Determine the (X, Y) coordinate at the center of the cell enclosing the given text.  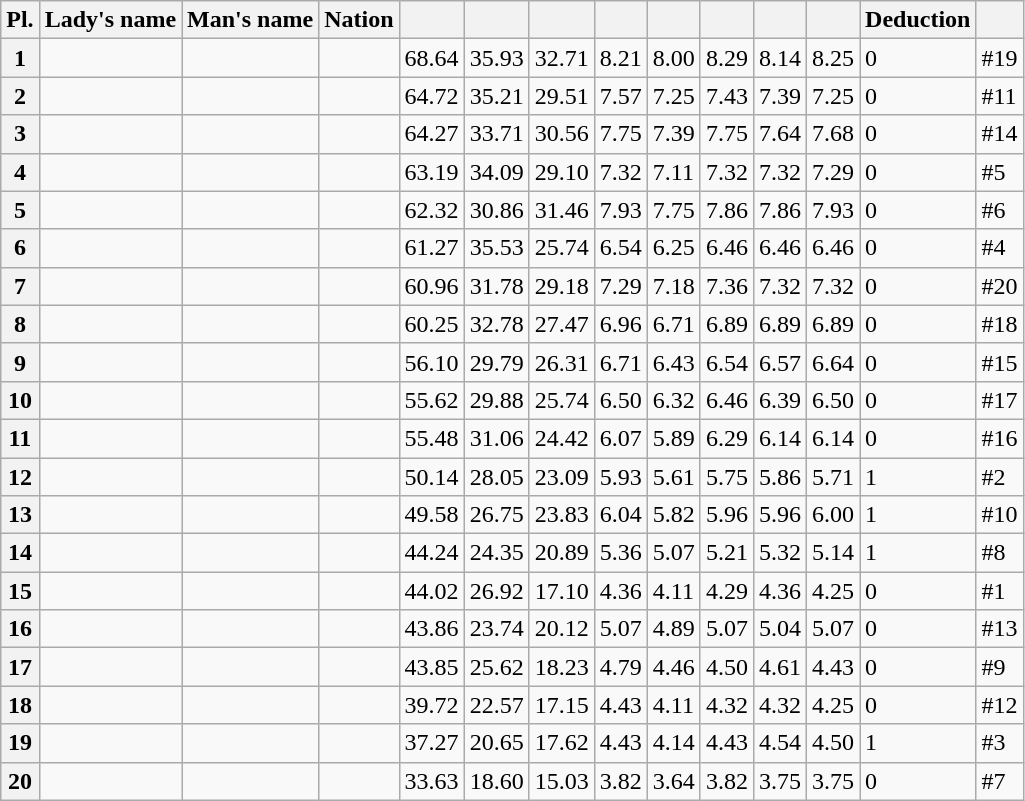
5 (20, 210)
7.18 (674, 286)
56.10 (432, 362)
5.82 (674, 515)
#6 (1000, 210)
44.24 (432, 553)
5.89 (674, 438)
23.09 (562, 477)
55.48 (432, 438)
29.79 (496, 362)
7.43 (726, 96)
17.15 (562, 705)
31.06 (496, 438)
49.58 (432, 515)
44.02 (432, 591)
11 (20, 438)
6.07 (620, 438)
4.54 (780, 743)
32.71 (562, 58)
17 (20, 667)
26.75 (496, 515)
13 (20, 515)
15 (20, 591)
7.57 (620, 96)
20.12 (562, 629)
5.93 (620, 477)
7.11 (674, 172)
50.14 (432, 477)
18.60 (496, 781)
24.35 (496, 553)
12 (20, 477)
6.04 (620, 515)
8.14 (780, 58)
Lady's name (110, 20)
#7 (1000, 781)
#18 (1000, 324)
6.64 (832, 362)
17.10 (562, 591)
29.10 (562, 172)
18 (20, 705)
#1 (1000, 591)
39.72 (432, 705)
5.36 (620, 553)
7 (20, 286)
7.68 (832, 134)
20.89 (562, 553)
18.23 (562, 667)
#10 (1000, 515)
20 (20, 781)
Pl. (20, 20)
14 (20, 553)
4.14 (674, 743)
#4 (1000, 248)
24.42 (562, 438)
31.46 (562, 210)
#20 (1000, 286)
#12 (1000, 705)
27.47 (562, 324)
30.56 (562, 134)
33.63 (432, 781)
7.36 (726, 286)
6.00 (832, 515)
#19 (1000, 58)
5.32 (780, 553)
68.64 (432, 58)
63.19 (432, 172)
4.79 (620, 667)
17.62 (562, 743)
23.83 (562, 515)
6.32 (674, 400)
6.43 (674, 362)
3 (20, 134)
8.00 (674, 58)
60.25 (432, 324)
8.25 (832, 58)
4.46 (674, 667)
29.18 (562, 286)
62.32 (432, 210)
#8 (1000, 553)
25.62 (496, 667)
37.27 (432, 743)
6.96 (620, 324)
5.61 (674, 477)
4.89 (674, 629)
29.88 (496, 400)
5.14 (832, 553)
55.62 (432, 400)
6.57 (780, 362)
5.21 (726, 553)
8.21 (620, 58)
3.64 (674, 781)
19 (20, 743)
#3 (1000, 743)
32.78 (496, 324)
35.93 (496, 58)
10 (20, 400)
31.78 (496, 286)
Nation (359, 20)
#15 (1000, 362)
30.86 (496, 210)
7.64 (780, 134)
26.92 (496, 591)
43.85 (432, 667)
8 (20, 324)
4.29 (726, 591)
2 (20, 96)
#14 (1000, 134)
#2 (1000, 477)
43.86 (432, 629)
6.39 (780, 400)
5.86 (780, 477)
60.96 (432, 286)
Man's name (250, 20)
Deduction (918, 20)
16 (20, 629)
9 (20, 362)
#9 (1000, 667)
26.31 (562, 362)
#13 (1000, 629)
8.29 (726, 58)
64.27 (432, 134)
#5 (1000, 172)
35.21 (496, 96)
35.53 (496, 248)
#11 (1000, 96)
22.57 (496, 705)
15.03 (562, 781)
20.65 (496, 743)
#17 (1000, 400)
6.25 (674, 248)
28.05 (496, 477)
4 (20, 172)
29.51 (562, 96)
5.75 (726, 477)
34.09 (496, 172)
61.27 (432, 248)
6.29 (726, 438)
33.71 (496, 134)
64.72 (432, 96)
6 (20, 248)
5.04 (780, 629)
5.71 (832, 477)
23.74 (496, 629)
#16 (1000, 438)
4.61 (780, 667)
